Scan for the cell matching the given text and deliver its [x, y] coordinate at center. 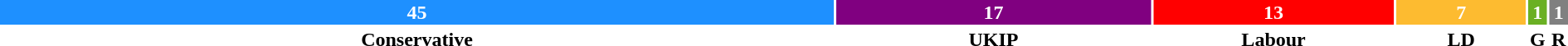
13 [1274, 12]
45 [416, 12]
7 [1461, 12]
17 [994, 12]
